Capture the cell that displays the provided text and extract its (x, y) central coordinate. 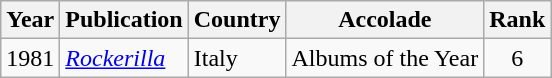
Italy (237, 58)
Accolade (385, 20)
Publication (124, 20)
1981 (30, 58)
Year (30, 20)
Rank (518, 20)
Country (237, 20)
Albums of the Year (385, 58)
Rockerilla (124, 58)
6 (518, 58)
